For the text-containing cell, return its midpoint in [x, y] coordinate format. 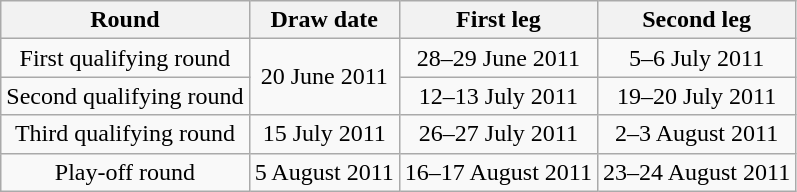
Draw date [324, 20]
26–27 July 2011 [498, 134]
Second qualifying round [125, 96]
Second leg [696, 20]
5 August 2011 [324, 172]
12–13 July 2011 [498, 96]
Third qualifying round [125, 134]
Play-off round [125, 172]
15 July 2011 [324, 134]
28–29 June 2011 [498, 58]
23–24 August 2011 [696, 172]
First leg [498, 20]
First qualifying round [125, 58]
19–20 July 2011 [696, 96]
2–3 August 2011 [696, 134]
16–17 August 2011 [498, 172]
5–6 July 2011 [696, 58]
Round [125, 20]
20 June 2011 [324, 77]
